Search for the cell housing the specified text and yield its (X, Y) center coordinate. 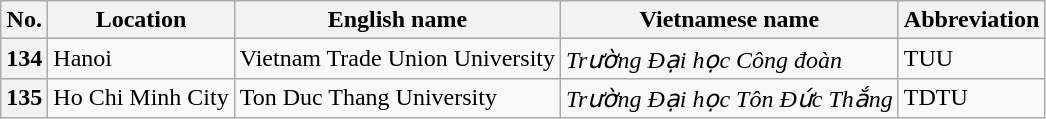
Trường Đại học Công đoàn (730, 59)
134 (24, 59)
Hanoi (141, 59)
Ho Chi Minh City (141, 98)
Abbreviation (972, 20)
Vietnamese name (730, 20)
Location (141, 20)
No. (24, 20)
TDTU (972, 98)
Ton Duc Thang University (397, 98)
Vietnam Trade Union University (397, 59)
TUU (972, 59)
Trường Đại học Tôn Đức Thắng (730, 98)
English name (397, 20)
135 (24, 98)
